Return the [x, y] coordinate for the center point of the cell that contains the specified text.  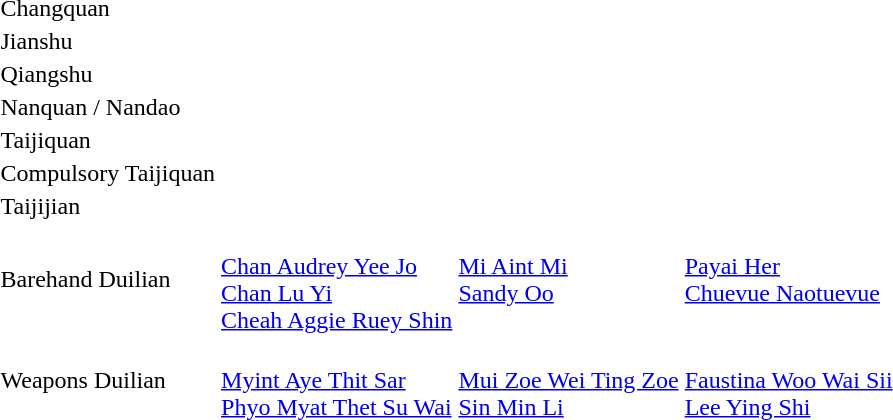
Chan Audrey Yee JoChan Lu YiCheah Aggie Ruey Shin [337, 280]
Mi Aint MiSandy Oo [568, 280]
